Pinpoint the cell where the given text exists, returning its [x, y] midpoint coordinate. 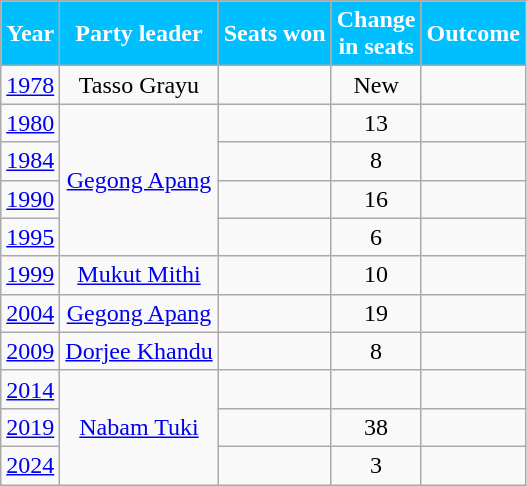
1978 [30, 85]
Year [30, 34]
1995 [30, 237]
1980 [30, 123]
10 [376, 275]
Changein seats [376, 34]
16 [376, 199]
19 [376, 313]
1999 [30, 275]
Party leader [139, 34]
Seats won [274, 34]
Tasso Grayu [139, 85]
Dorjee Khandu [139, 351]
6 [376, 237]
2009 [30, 351]
2019 [30, 427]
New [376, 85]
2014 [30, 389]
Nabam Tuki [139, 427]
1990 [30, 199]
Mukut Mithi [139, 275]
38 [376, 427]
2004 [30, 313]
1984 [30, 161]
3 [376, 465]
2024 [30, 465]
Outcome [473, 34]
13 [376, 123]
